Find where the given text appears and provide that cell's center as [x, y] coordinate. 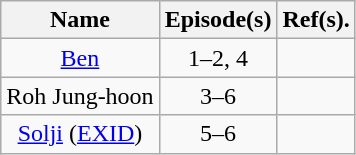
5–6 [218, 134]
Ref(s). [316, 20]
1–2, 4 [218, 58]
Ben [80, 58]
3–6 [218, 96]
Name [80, 20]
Roh Jung-hoon [80, 96]
Solji (EXID) [80, 134]
Episode(s) [218, 20]
